For the text-containing cell, return its midpoint in [X, Y] coordinate format. 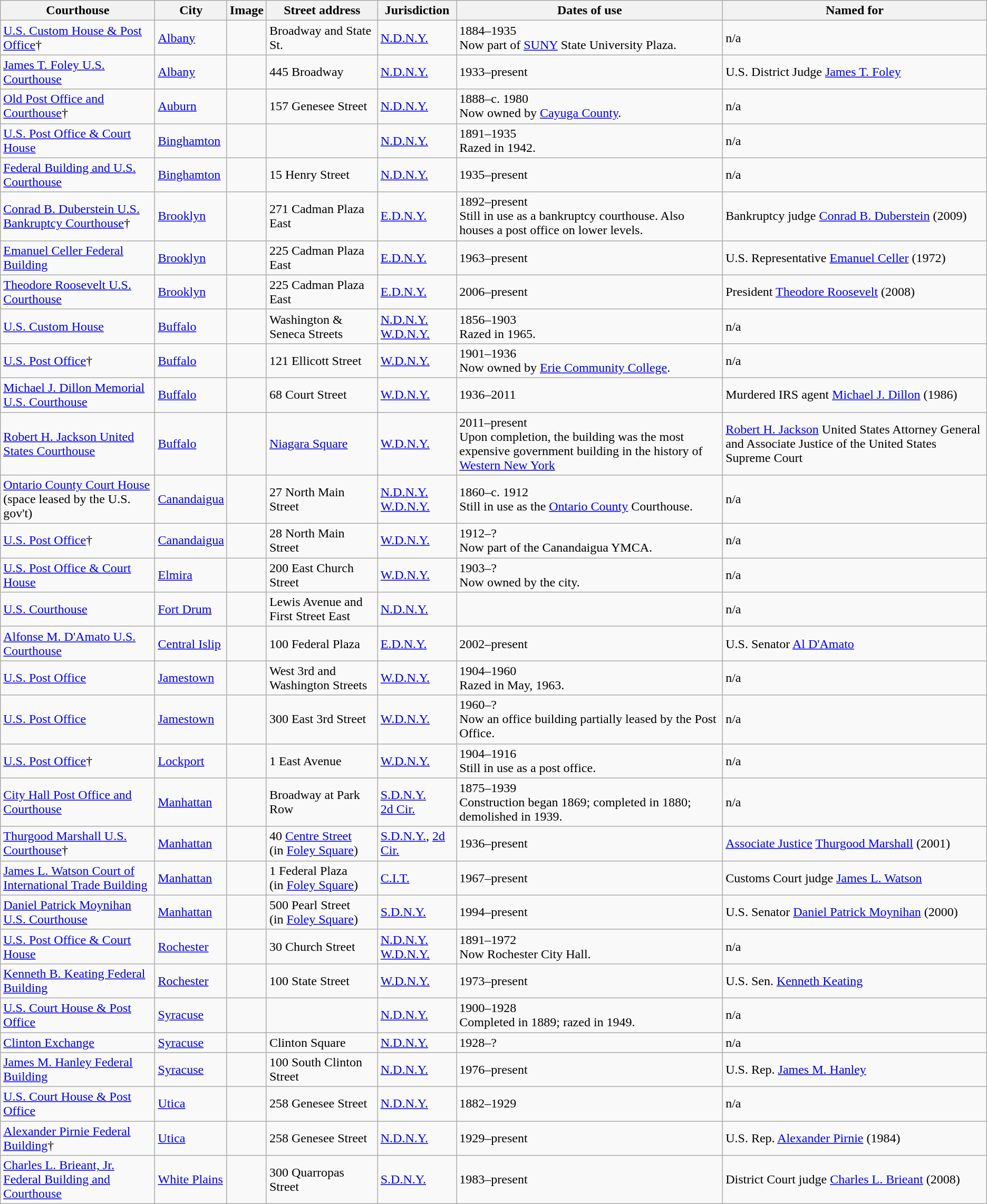
15 Henry Street [322, 175]
Ontario County Court House(space leased by the U.S. gov't) [78, 499]
1912–?Now part of the Canandaigua YMCA. [589, 541]
1 Federal Plaza(in Foley Square) [322, 878]
President Theodore Roosevelt (2008) [855, 292]
100 South Clinton Street [322, 1070]
1891–1935Razed in 1942. [589, 140]
1 East Avenue [322, 760]
City [191, 11]
U.S. Courthouse [78, 610]
Murdered IRS agent Michael J. Dillon (1986) [855, 394]
1976–present [589, 1070]
1901–1936Now owned by Erie Community College. [589, 361]
Broadway at Park Row [322, 802]
1875–1939Construction began 1869; completed in 1880; demolished in 1939. [589, 802]
U.S. Sen. Kenneth Keating [855, 981]
Robert H. Jackson United States Attorney General and Associate Justice of the United States Supreme Court [855, 444]
U.S. District Judge James T. Foley [855, 72]
1856–1903Razed in 1965. [589, 326]
121 Ellicott Street [322, 361]
1936–2011 [589, 394]
1994–present [589, 912]
1983–present [589, 1180]
Courthouse [78, 11]
Daniel Patrick Moynihan U.S. Courthouse [78, 912]
1904–1960Razed in May, 1963. [589, 678]
Niagara Square [322, 444]
271 Cadman Plaza East [322, 216]
1903–?Now owned by the city. [589, 575]
Lewis Avenue and First Street East [322, 610]
68 Court Street [322, 394]
1884–1935Now part of SUNY State University Plaza. [589, 38]
1973–present [589, 981]
27 North Main Street [322, 499]
1928–? [589, 1043]
2011–presentUpon completion, the building was the most expensive government building in the history of Western New York [589, 444]
S.D.N.Y., 2d Cir. [417, 844]
U.S. Custom House [78, 326]
100 Federal Plaza [322, 643]
1888–c. 1980Now owned by Cayuga County. [589, 107]
S.D.N.Y.2d Cir. [417, 802]
White Plains [191, 1180]
Emanuel Celler Federal Building [78, 257]
Associate Justice Thurgood Marshall (2001) [855, 844]
1929–present [589, 1138]
City Hall Post Office and Courthouse [78, 802]
Federal Building and U.S. Courthouse [78, 175]
Old Post Office and Courthouse† [78, 107]
1882–1929 [589, 1104]
1892–presentStill in use as a bankruptcy courthouse. Also houses a post office on lower levels. [589, 216]
U.S. Senator Al D'Amato [855, 643]
U.S. Representative Emanuel Celler (1972) [855, 257]
1891–1972Now Rochester City Hall. [589, 946]
Dates of use [589, 11]
Named for [855, 11]
Clinton Exchange [78, 1043]
300 East 3rd Street [322, 719]
1933–present [589, 72]
Street address [322, 11]
1960–?Now an office building partially leased by the Post Office. [589, 719]
40 Centre Street(in Foley Square) [322, 844]
James T. Foley U.S. Courthouse [78, 72]
Auburn [191, 107]
1935–present [589, 175]
Charles L. Brieant, Jr. Federal Building and Courthouse [78, 1180]
Alfonse M. D'Amato U.S. Courthouse [78, 643]
1967–present [589, 878]
District Court judge Charles L. Brieant (2008) [855, 1180]
Washington & Seneca Streets [322, 326]
U.S. Rep. James M. Hanley [855, 1070]
200 East Church Street [322, 575]
445 Broadway [322, 72]
Thurgood Marshall U.S. Courthouse† [78, 844]
100 State Street [322, 981]
U.S. Senator Daniel Patrick Moynihan (2000) [855, 912]
James L. Watson Court of International Trade Building [78, 878]
Jurisdiction [417, 11]
U.S. Rep. Alexander Pirnie (1984) [855, 1138]
300 Quarropas Street [322, 1180]
500 Pearl Street(in Foley Square) [322, 912]
Robert H. Jackson United States Courthouse [78, 444]
Lockport [191, 760]
157 Genesee Street [322, 107]
U.S. Custom House & Post Office† [78, 38]
Conrad B. Duberstein U.S. Bankruptcy Courthouse† [78, 216]
James M. Hanley Federal Building [78, 1070]
1860–c. 1912Still in use as the Ontario County Courthouse. [589, 499]
Fort Drum [191, 610]
1900–1928Completed in 1889; razed in 1949. [589, 1015]
Elmira [191, 575]
1904–1916Still in use as a post office. [589, 760]
Alexander Pirnie Federal Building† [78, 1138]
Theodore Roosevelt U.S. Courthouse [78, 292]
Image [247, 11]
1963–present [589, 257]
Central Islip [191, 643]
West 3rd and Washington Streets [322, 678]
Bankruptcy judge Conrad B. Duberstein (2009) [855, 216]
C.I.T. [417, 878]
2006–present [589, 292]
Kenneth B. Keating Federal Building [78, 981]
1936–present [589, 844]
Broadway and State St. [322, 38]
30 Church Street [322, 946]
28 North Main Street [322, 541]
Clinton Square [322, 1043]
Customs Court judge James L. Watson [855, 878]
2002–present [589, 643]
Michael J. Dillon Memorial U.S. Courthouse [78, 394]
